Pinpoint the cell where the given text exists, returning its [X, Y] midpoint coordinate. 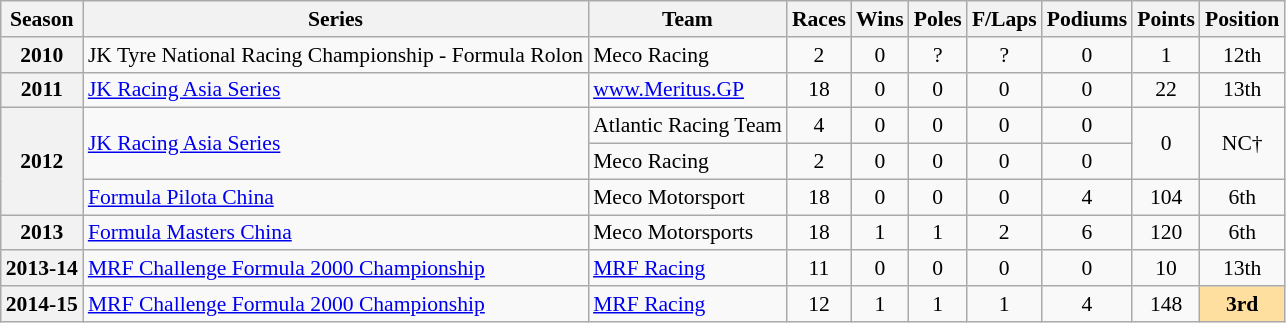
6 [1088, 233]
2013-14 [42, 269]
148 [1166, 304]
104 [1166, 197]
22 [1166, 90]
Atlantic Racing Team [688, 126]
11 [819, 269]
Poles [938, 19]
NC† [1242, 144]
JK Tyre National Racing Championship - Formula Rolon [336, 55]
Position [1242, 19]
Meco Motorsport [688, 197]
Series [336, 19]
12th [1242, 55]
Team [688, 19]
F/Laps [1004, 19]
2012 [42, 162]
Formula Masters China [336, 233]
2013 [42, 233]
2010 [42, 55]
www.Meritus.GP [688, 90]
3rd [1242, 304]
120 [1166, 233]
Wins [880, 19]
2014-15 [42, 304]
Points [1166, 19]
Podiums [1088, 19]
12 [819, 304]
Season [42, 19]
2011 [42, 90]
Races [819, 19]
10 [1166, 269]
Formula Pilota China [336, 197]
Meco Motorsports [688, 233]
